Locate the cell with the specified text and output its [X, Y] center coordinate. 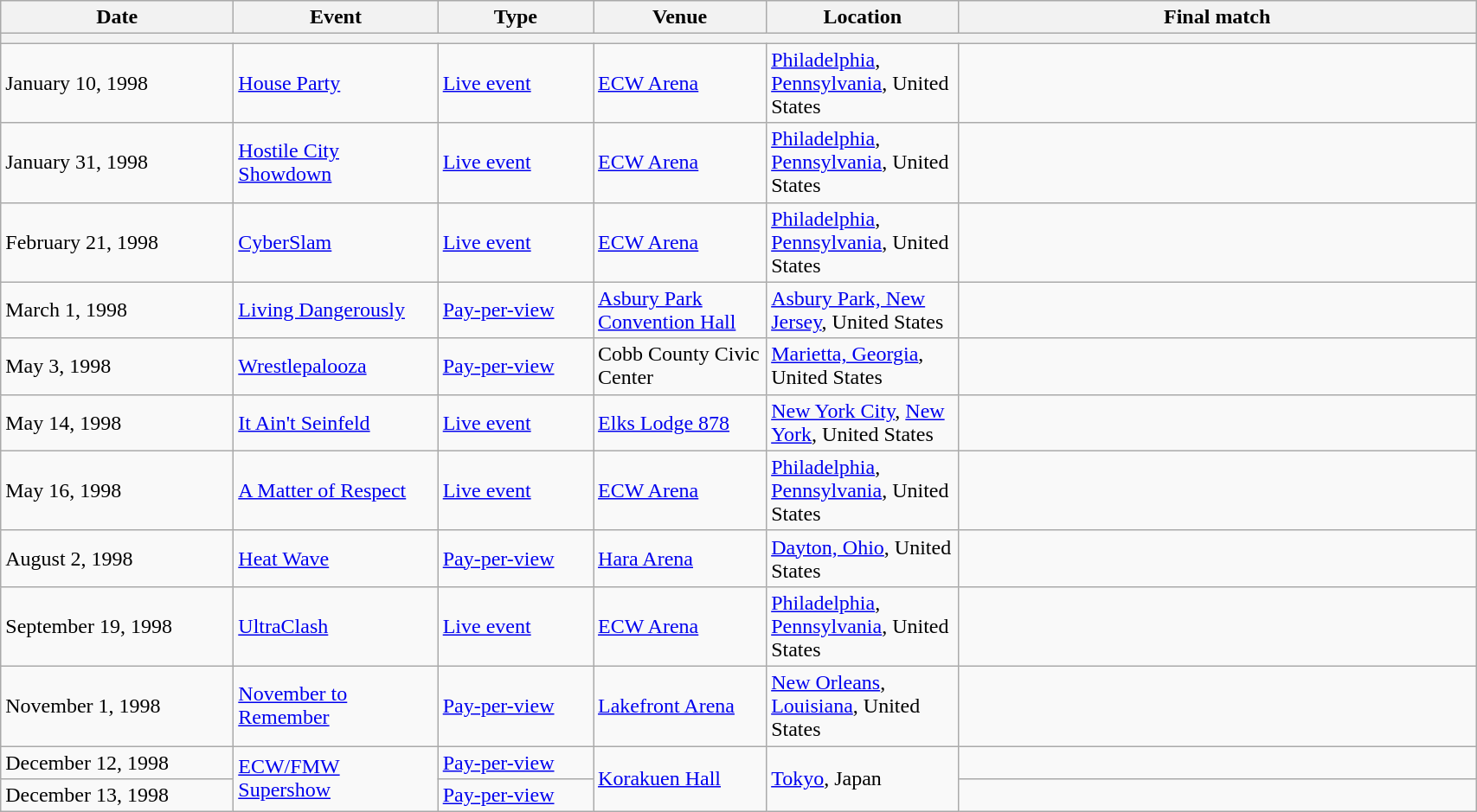
August 2, 1998 [118, 559]
House Party [336, 83]
May 14, 1998 [118, 422]
November 1, 1998 [118, 706]
Dayton, Ohio, United States [863, 559]
Hostile City Showdown [336, 163]
Asbury Park, New Jersey, United States [863, 310]
February 21, 1998 [118, 242]
UltraClash [336, 626]
New Orleans, Louisiana, United States [863, 706]
Elks Lodge 878 [680, 422]
Korakuen Hall [680, 778]
CyberSlam [336, 242]
Location [863, 17]
Asbury Park Convention Hall [680, 310]
Living Dangerously [336, 310]
May 16, 1998 [118, 490]
Date [118, 17]
Final match [1217, 17]
January 31, 1998 [118, 163]
Event [336, 17]
November to Remember [336, 706]
ECW/FMW Supershow [336, 778]
It Ain't Seinfeld [336, 422]
December 12, 1998 [118, 762]
A Matter of Respect [336, 490]
Heat Wave [336, 559]
September 19, 1998 [118, 626]
December 13, 1998 [118, 796]
Type [516, 17]
May 3, 1998 [118, 367]
January 10, 1998 [118, 83]
Tokyo, Japan [863, 778]
Hara Arena [680, 559]
March 1, 1998 [118, 310]
Cobb County Civic Center [680, 367]
Venue [680, 17]
Marietta, Georgia, United States [863, 367]
New York City, New York, United States [863, 422]
Wrestlepalooza [336, 367]
Lakefront Arena [680, 706]
